Identify which cell holds the provided text, then report its [X, Y] central coordinate. 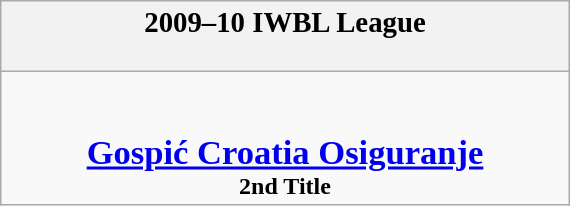
Gospić Croatia Osiguranje2nd Title [284, 138]
2009–10 IWBL League [284, 36]
